From the cell containing the given text, extract its center point as (x, y) coordinate. 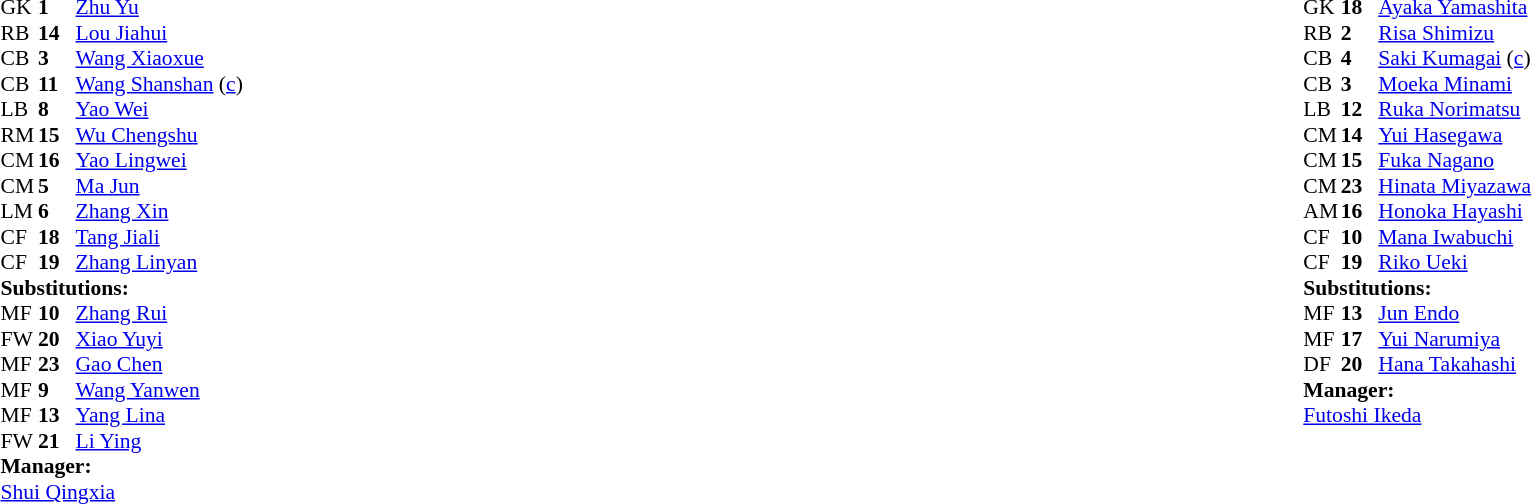
Hana Takahashi (1454, 365)
Li Ying (160, 441)
11 (57, 84)
Moeka Minami (1454, 84)
Jun Endo (1454, 313)
Mana Iwabuchi (1454, 237)
Ma Jun (160, 186)
Yui Hasegawa (1454, 135)
18 (57, 237)
Risa Shimizu (1454, 33)
Yang Lina (160, 415)
Lou Jiahui (160, 33)
Yao Wei (160, 109)
Fuka Nagano (1454, 161)
AM (1322, 211)
4 (1360, 59)
Tang Jiali (160, 237)
Zhang Rui (160, 313)
8 (57, 109)
Yao Lingwei (160, 161)
17 (1360, 339)
12 (1360, 109)
21 (57, 441)
5 (57, 186)
Ruka Norimatsu (1454, 109)
9 (57, 390)
RM (19, 135)
6 (57, 211)
2 (1360, 33)
LM (19, 211)
Hinata Miyazawa (1454, 186)
Xiao Yuyi (160, 339)
Zhang Linyan (160, 263)
Zhang Xin (160, 211)
Yui Narumiya (1454, 339)
Wu Chengshu (160, 135)
Wang Shanshan (c) (160, 84)
Riko Ueki (1454, 263)
Honoka Hayashi (1454, 211)
Futoshi Ikeda (1417, 415)
DF (1322, 365)
Wang Xiaoxue (160, 59)
Saki Kumagai (c) (1454, 59)
Wang Yanwen (160, 390)
Gao Chen (160, 365)
